For the text-containing cell, return its midpoint in [X, Y] coordinate format. 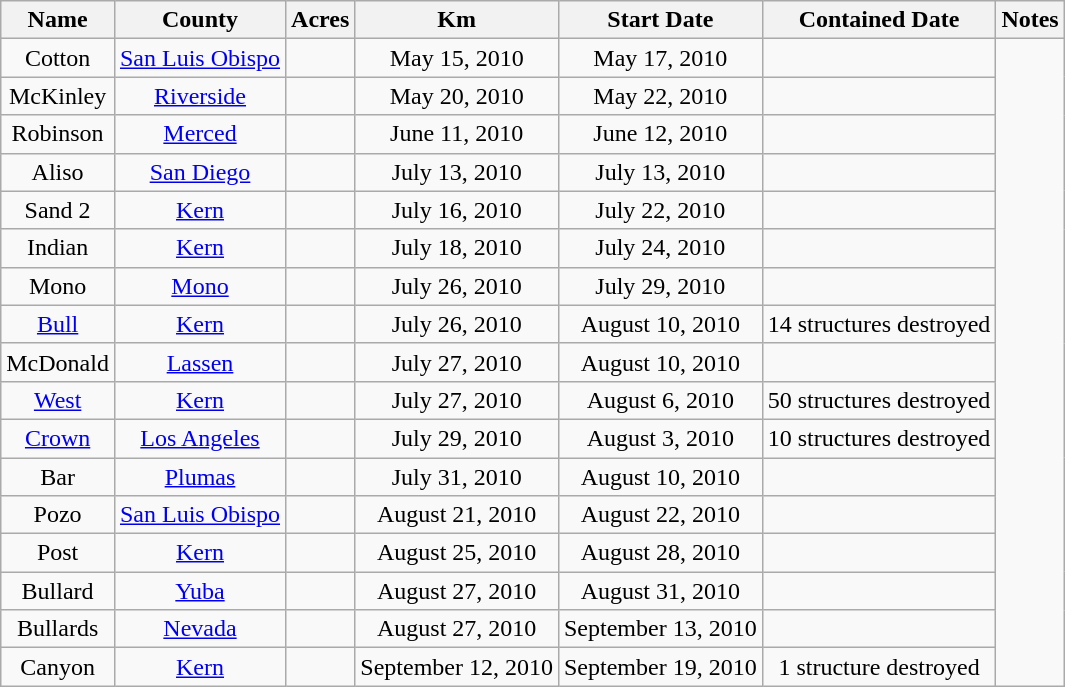
Acres [320, 20]
Robinson [58, 134]
Yuba [200, 591]
September 13, 2010 [660, 629]
Bar [58, 477]
Start Date [660, 20]
50 structures destroyed [879, 400]
August 28, 2010 [660, 553]
Aliso [58, 172]
Sand 2 [58, 210]
August 31, 2010 [660, 591]
Indian [58, 248]
10 structures destroyed [879, 438]
August 21, 2010 [457, 515]
Km [457, 20]
Plumas [200, 477]
May 15, 2010 [457, 58]
Nevada [200, 629]
San Diego [200, 172]
Lassen [200, 362]
May 20, 2010 [457, 96]
14 structures destroyed [879, 324]
Bull [58, 324]
Canyon [58, 667]
August 3, 2010 [660, 438]
Crown [58, 438]
August 22, 2010 [660, 515]
July 24, 2010 [660, 248]
Riverside [200, 96]
July 16, 2010 [457, 210]
Bullards [58, 629]
June 11, 2010 [457, 134]
July 31, 2010 [457, 477]
West [58, 400]
Post [58, 553]
Contained Date [879, 20]
1 structure destroyed [879, 667]
September 12, 2010 [457, 667]
May 17, 2010 [660, 58]
Name [58, 20]
August 25, 2010 [457, 553]
Bullard [58, 591]
July 22, 2010 [660, 210]
Cotton [58, 58]
August 6, 2010 [660, 400]
May 22, 2010 [660, 96]
Los Angeles [200, 438]
July 18, 2010 [457, 248]
June 12, 2010 [660, 134]
September 19, 2010 [660, 667]
Notes [1030, 20]
County [200, 20]
McKinley [58, 96]
Merced [200, 134]
McDonald [58, 362]
Pozo [58, 515]
